Pinpoint the cell where the given text exists, returning its (X, Y) midpoint coordinate. 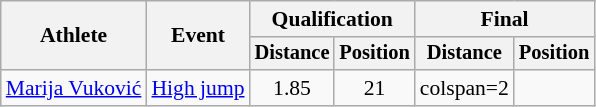
Event (198, 36)
colspan=2 (464, 88)
Athlete (74, 36)
High jump (198, 88)
1.85 (292, 88)
Qualification (332, 19)
Marija Vuković (74, 88)
Final (504, 19)
21 (374, 88)
